Output the [x, y] coordinate of the center of the cell containing the given text.  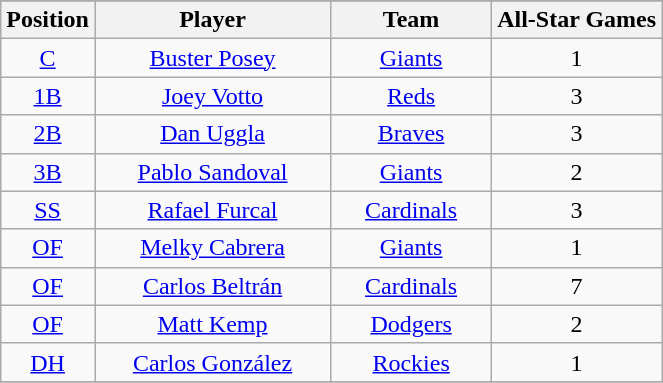
Dodgers [412, 324]
All-Star Games [577, 20]
Player [212, 20]
Braves [412, 134]
Buster Posey [212, 58]
Melky Cabrera [212, 248]
2B [48, 134]
Position [48, 20]
Rafael Furcal [212, 210]
Reds [412, 96]
Dan Uggla [212, 134]
Rockies [412, 362]
Pablo Sandoval [212, 172]
7 [577, 286]
Joey Votto [212, 96]
Carlos González [212, 362]
Carlos Beltrán [212, 286]
1B [48, 96]
SS [48, 210]
Team [412, 20]
C [48, 58]
DH [48, 362]
Matt Kemp [212, 324]
3B [48, 172]
